Extract the (X, Y) coordinate from the center of the cell holding the provided text.  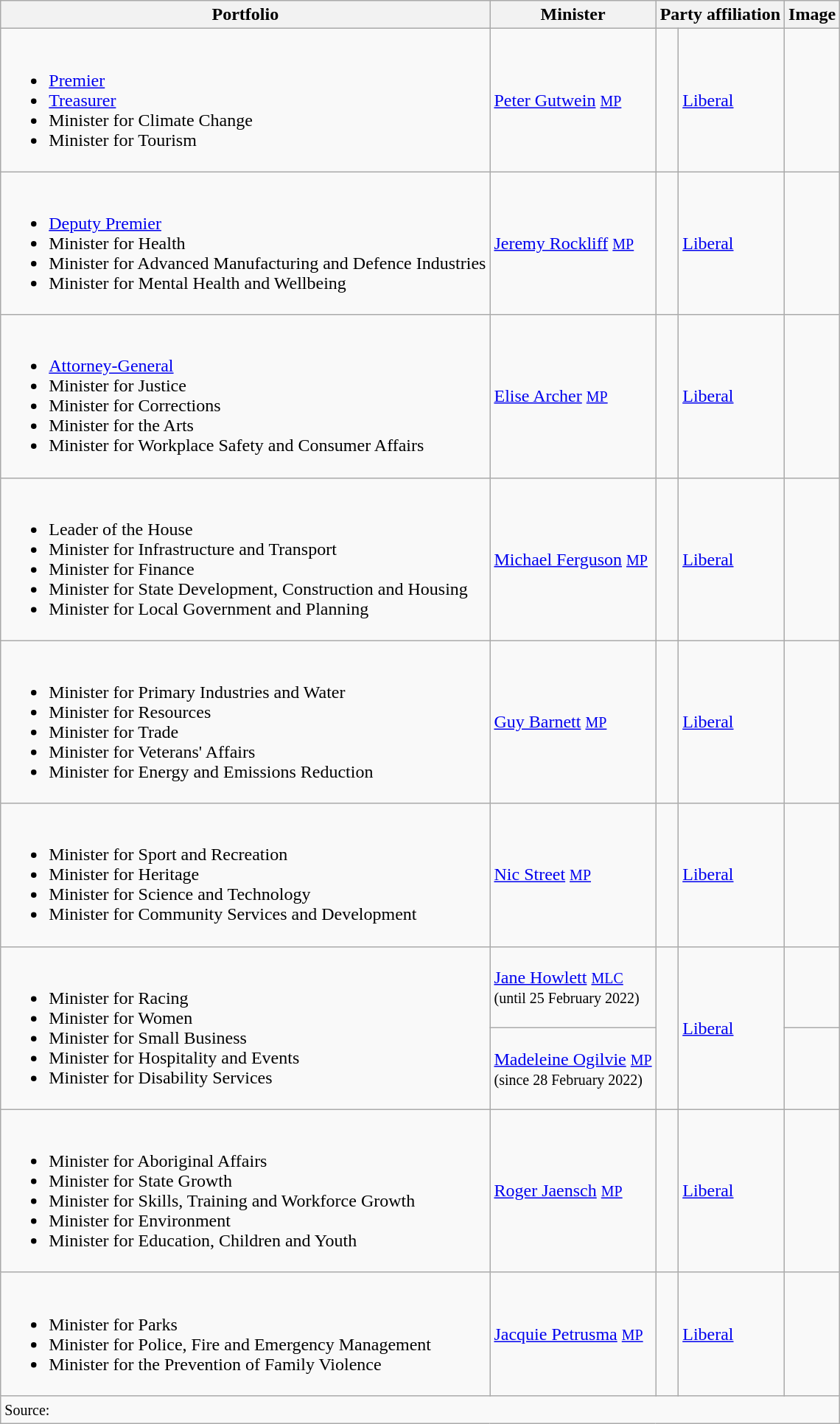
PremierTreasurerMinister for Climate ChangeMinister for Tourism (245, 100)
Minister for Sport and RecreationMinister for HeritageMinister for Science and TechnologyMinister for Community Services and Development (245, 875)
Michael Ferguson MP (573, 559)
Deputy PremierMinister for HealthMinister for Advanced Manufacturing and Defence IndustriesMinister for Mental Health and Wellbeing (245, 243)
Jane Howlett MLC(until 25 February 2022) (573, 988)
Elise Archer MP (573, 397)
Minister (573, 15)
Peter Gutwein MP (573, 100)
Image (812, 15)
Source: (420, 1409)
Portfolio (245, 15)
Guy Barnett MP (573, 722)
Minister for ParksMinister for Police, Fire and Emergency ManagementMinister for the Prevention of Family Violence (245, 1334)
Nic Street MP (573, 875)
Jacquie Petrusma MP (573, 1334)
Minister for RacingMinister for WomenMinister for Small BusinessMinister for Hospitality and EventsMinister for Disability Services (245, 1027)
Madeleine Ogilvie MP(since 28 February 2022) (573, 1069)
Roger Jaensch MP (573, 1191)
Jeremy Rockliff MP (573, 243)
Attorney-GeneralMinister for JusticeMinister for CorrectionsMinister for the ArtsMinister for Workplace Safety and Consumer Affairs (245, 397)
Party affiliation (720, 15)
